Output the (X, Y) coordinate of the center of the cell containing the given text.  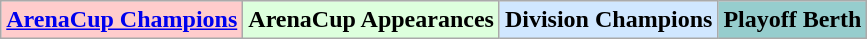
Division Champions (608, 20)
ArenaCup Appearances (372, 20)
Playoff Berth (792, 20)
ArenaCup Champions (122, 20)
